Find where the given text appears and provide that cell's center as (x, y) coordinate. 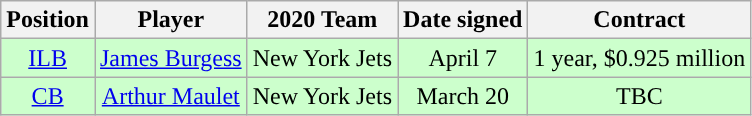
CB (48, 96)
Player (170, 20)
Position (48, 20)
1 year, $0.925 million (640, 58)
2020 Team (322, 20)
Contract (640, 20)
ILB (48, 58)
March 20 (463, 96)
Arthur Maulet (170, 96)
April 7 (463, 58)
TBC (640, 96)
James Burgess (170, 58)
Date signed (463, 20)
